Extract the [x, y] coordinate from the center of the cell holding the provided text.  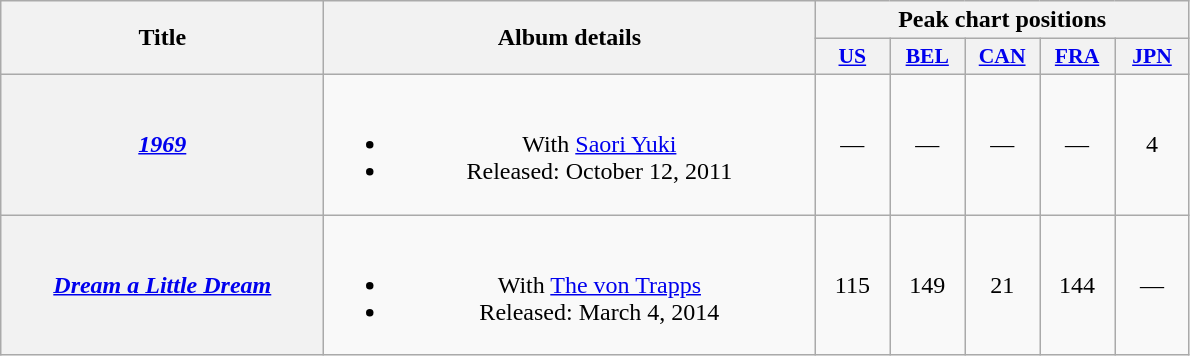
JPN [1152, 57]
1969 [162, 144]
With The von TrappsReleased: March 4, 2014 [570, 284]
115 [852, 284]
21 [1002, 284]
Album details [570, 38]
Title [162, 38]
CAN [1002, 57]
FRA [1078, 57]
149 [928, 284]
BEL [928, 57]
US [852, 57]
With Saori YukiReleased: October 12, 2011 [570, 144]
Dream a Little Dream [162, 284]
4 [1152, 144]
144 [1078, 284]
Peak chart positions [1002, 20]
